Search for the cell housing the specified text and yield its (x, y) center coordinate. 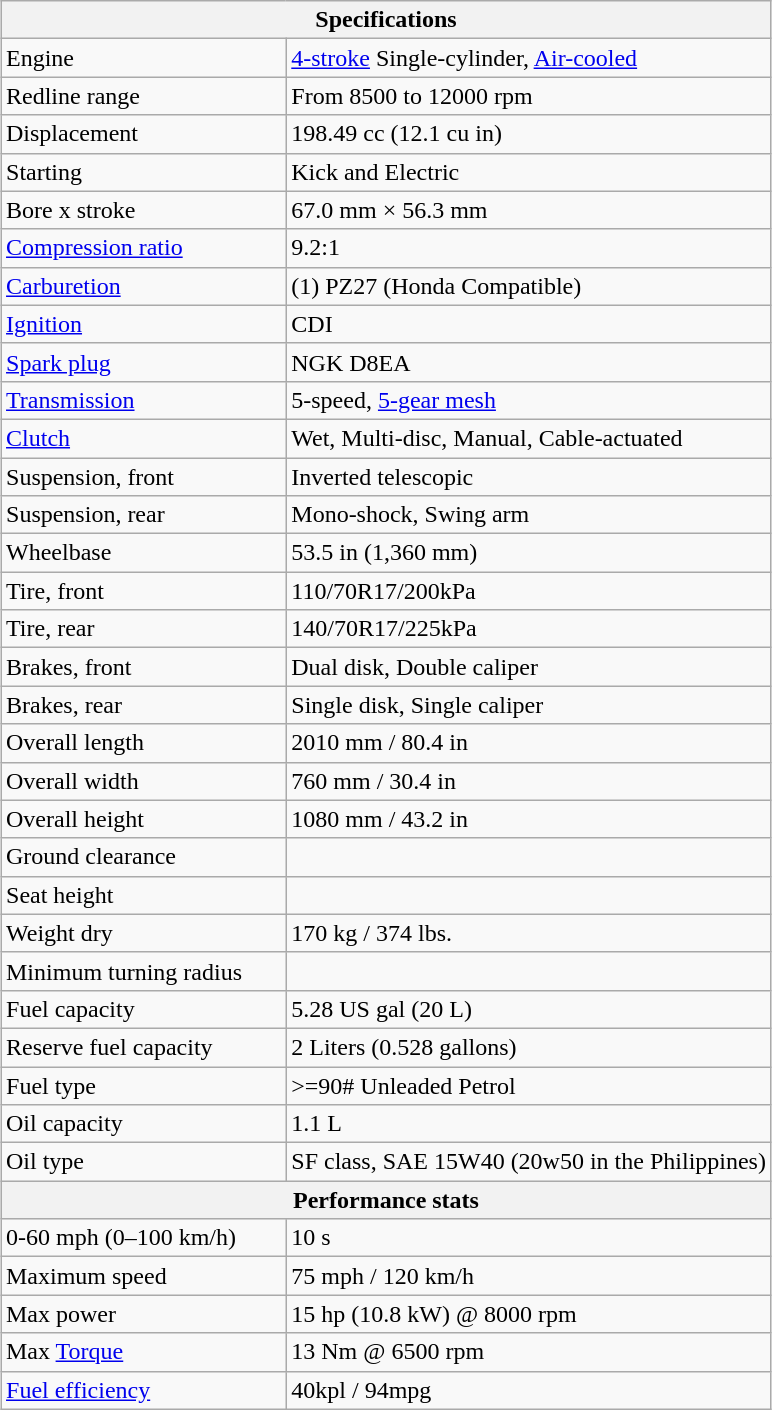
Wet, Multi-disc, Manual, Cable-actuated (529, 438)
Suspension, front (142, 477)
Mono-shock, Swing arm (529, 515)
5.28 US gal (20 L) (529, 1009)
Fuel type (142, 1085)
13 Nm @ 6500 rpm (529, 1352)
Fuel efficiency (142, 1390)
67.0 mm × 56.3 mm (529, 210)
0-60 mph (0–100 km/h) (142, 1238)
Max power (142, 1314)
40kpl / 94mpg (529, 1390)
1080 mm / 43.2 in (529, 819)
10 s (529, 1238)
Overall length (142, 743)
15 hp (10.8 kW) @ 8000 rpm (529, 1314)
Overall width (142, 781)
Spark plug (142, 362)
2010 mm / 80.4 in (529, 743)
Brakes, rear (142, 705)
140/70R17/225kPa (529, 629)
Single disk, Single caliper (529, 705)
Seat height (142, 895)
Clutch (142, 438)
Suspension, rear (142, 515)
Oil capacity (142, 1124)
110/70R17/200kPa (529, 591)
1.1 L (529, 1124)
NGK D8EA (529, 362)
Performance stats (386, 1200)
Carburetion (142, 286)
Tire, rear (142, 629)
Kick and Electric (529, 172)
Fuel capacity (142, 1009)
Bore x stroke (142, 210)
75 mph / 120 km/h (529, 1276)
Engine (142, 58)
Displacement (142, 134)
4-stroke Single-cylinder, Air-cooled (529, 58)
5-speed, 5-gear mesh (529, 400)
(1) PZ27 (Honda Compatible) (529, 286)
Specifications (386, 20)
53.5 in (1,360 mm) (529, 553)
Brakes, front (142, 667)
Reserve fuel capacity (142, 1047)
170 kg / 374 lbs. (529, 933)
>=90# Unleaded Petrol (529, 1085)
Inverted telescopic (529, 477)
Oil type (142, 1162)
198.49 cc (12.1 cu in) (529, 134)
Maximum speed (142, 1276)
Overall height (142, 819)
Starting (142, 172)
From 8500 to 12000 rpm (529, 96)
Ignition (142, 324)
Weight dry (142, 933)
CDI (529, 324)
Tire, front (142, 591)
Ground clearance (142, 857)
SF class, SAE 15W40 (20w50 in the Philippines) (529, 1162)
Minimum turning radius (142, 971)
Max Torque (142, 1352)
Compression ratio (142, 248)
Transmission (142, 400)
Dual disk, Double caliper (529, 667)
Redline range (142, 96)
2 Liters (0.528 gallons) (529, 1047)
9.2:1 (529, 248)
Wheelbase (142, 553)
760 mm / 30.4 in (529, 781)
